Output the [x, y] coordinate of the center of the cell containing the given text.  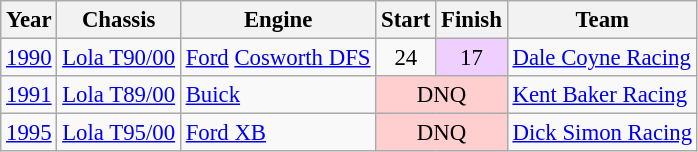
Team [602, 20]
Chassis [118, 20]
1995 [29, 133]
Lola T90/00 [118, 58]
Lola T95/00 [118, 133]
Ford Cosworth DFS [278, 58]
Dale Coyne Racing [602, 58]
1990 [29, 58]
Kent Baker Racing [602, 95]
1991 [29, 95]
17 [472, 58]
Finish [472, 20]
24 [406, 58]
Lola T89/00 [118, 95]
Ford XB [278, 133]
Year [29, 20]
Buick [278, 95]
Start [406, 20]
Engine [278, 20]
Dick Simon Racing [602, 133]
